Determine the [X, Y] coordinate at the center of the cell enclosing the given text.  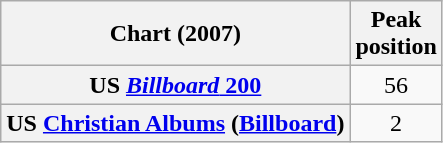
Chart (2007) [176, 34]
2 [396, 123]
56 [396, 85]
Peakposition [396, 34]
US Christian Albums (Billboard) [176, 123]
US Billboard 200 [176, 85]
